For the text-containing cell, return its midpoint in (x, y) coordinate format. 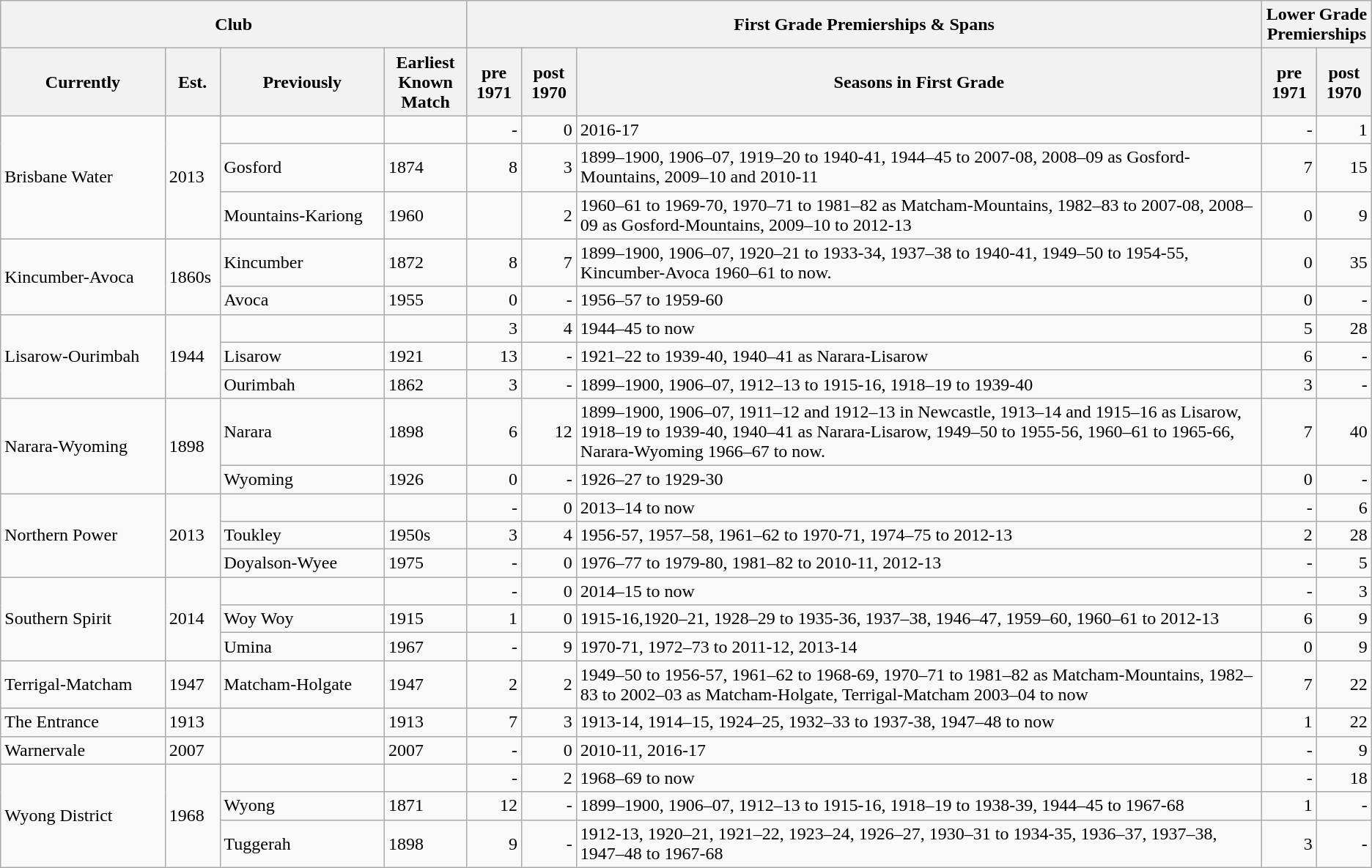
Tuggerah (302, 844)
2013–14 to now (919, 508)
2016-17 (919, 130)
1874 (425, 167)
1862 (425, 384)
Gosford (302, 167)
2014 (192, 619)
Club (234, 25)
1950s (425, 535)
Mountains-Kariong (302, 215)
18 (1344, 778)
Seasons in First Grade (919, 82)
The Entrance (83, 722)
Toukley (302, 535)
1921–22 to 1939-40, 1940–41 as Narara-Lisarow (919, 356)
2010-11, 2016-17 (919, 750)
2014–15 to now (919, 591)
Kincumber (302, 262)
35 (1344, 262)
Est. (192, 82)
1899–1900, 1906–07, 1912–13 to 1915-16, 1918–19 to 1939-40 (919, 384)
First Grade Premierships & Spans (865, 25)
1912-13, 1920–21, 1921–22, 1923–24, 1926–27, 1930–31 to 1934-35, 1936–37, 1937–38, 1947–48 to 1967-68 (919, 844)
1968–69 to now (919, 778)
Narara-Wyoming (83, 445)
1960–61 to 1969-70, 1970–71 to 1981–82 as Matcham-Mountains, 1982–83 to 2007-08, 2008–09 as Gosford-Mountains, 2009–10 to 2012-13 (919, 215)
1956-57, 1957–58, 1961–62 to 1970-71, 1974–75 to 2012-13 (919, 535)
EarliestKnownMatch (425, 82)
Northern Power (83, 535)
Avoca (302, 300)
Brisbane Water (83, 177)
1944 (192, 356)
Ourimbah (302, 384)
1899–1900, 1906–07, 1920–21 to 1933-34, 1937–38 to 1940-41, 1949–50 to 1954-55, Kincumber-Avoca 1960–61 to now. (919, 262)
Wyong District (83, 816)
1872 (425, 262)
1860s (192, 277)
Lisarow-Ourimbah (83, 356)
1967 (425, 647)
1915 (425, 619)
1913-14, 1914–15, 1924–25, 1932–33 to 1937-38, 1947–48 to now (919, 722)
40 (1344, 431)
1871 (425, 806)
1976–77 to 1979-80, 1981–82 to 2010-11, 2012-13 (919, 563)
1975 (425, 563)
1970-71, 1972–73 to 2011-12, 2013-14 (919, 647)
Terrigal-Matcham (83, 684)
Matcham-Holgate (302, 684)
Warnervale (83, 750)
1926 (425, 479)
1956–57 to 1959-60 (919, 300)
13 (494, 356)
Lower Grade Premierships (1317, 25)
1926–27 to 1929-30 (919, 479)
1921 (425, 356)
Wyoming (302, 479)
1899–1900, 1906–07, 1912–13 to 1915-16, 1918–19 to 1938-39, 1944–45 to 1967-68 (919, 806)
Currently (83, 82)
Southern Spirit (83, 619)
1955 (425, 300)
Lisarow (302, 356)
Woy Woy (302, 619)
1960 (425, 215)
Previously (302, 82)
1915-16,1920–21, 1928–29 to 1935-36, 1937–38, 1946–47, 1959–60, 1960–61 to 2012-13 (919, 619)
1899–1900, 1906–07, 1919–20 to 1940-41, 1944–45 to 2007-08, 2008–09 as Gosford-Mountains, 2009–10 and 2010-11 (919, 167)
Umina (302, 647)
Wyong (302, 806)
Kincumber-Avoca (83, 277)
Narara (302, 431)
1968 (192, 816)
Doyalson-Wyee (302, 563)
15 (1344, 167)
1944–45 to now (919, 328)
